Extract the [X, Y] coordinate from the center of the cell holding the provided text.  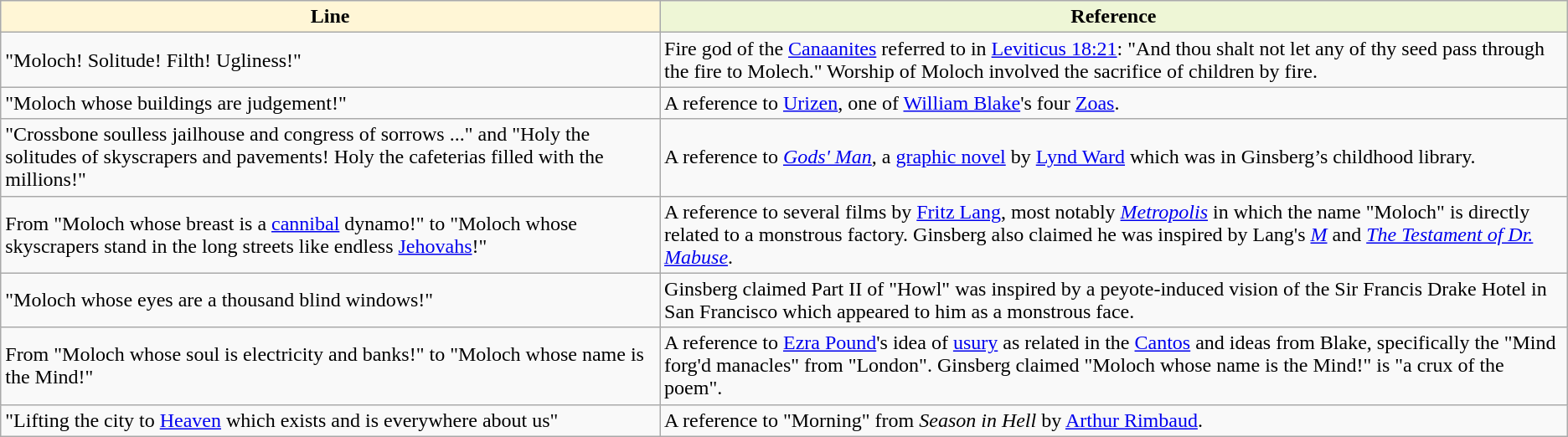
Line [330, 17]
A reference to Urizen, one of William Blake's four Zoas. [1114, 103]
"Lifting the city to Heaven which exists and is everywhere about us" [330, 420]
"Moloch whose eyes are a thousand blind windows!" [330, 300]
A reference to Gods' Man, a graphic novel by Lynd Ward which was in Ginsberg’s childhood library. [1114, 157]
"Moloch whose buildings are judgement!" [330, 103]
From "Moloch whose breast is a cannibal dynamo!" to "Moloch whose skyscrapers stand in the long streets like endless Jehovahs!" [330, 234]
"Moloch! Solitude! Filth! Ugliness!" [330, 60]
Reference [1114, 17]
A reference to "Morning" from Season in Hell by Arthur Rimbaud. [1114, 420]
From "Moloch whose soul is electricity and banks!" to "Moloch whose name is the Mind!" [330, 366]
